Extract the [x, y] coordinate from the center of the cell holding the provided text.  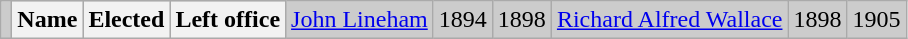
John Lineham [360, 20]
Name [48, 20]
1894 [462, 20]
Richard Alfred Wallace [670, 20]
Left office [228, 20]
1905 [876, 20]
Elected [126, 20]
